Search for the cell housing the specified text and yield its [X, Y] center coordinate. 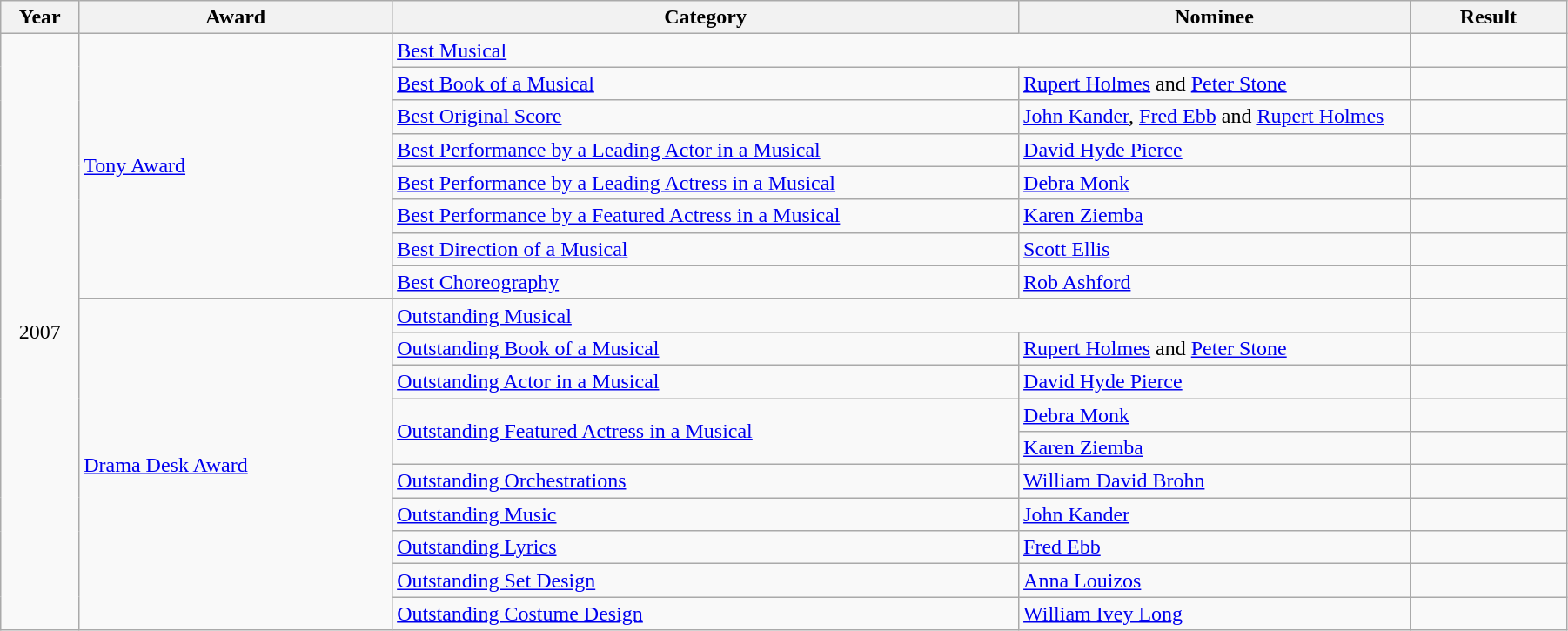
Result [1488, 17]
Year [40, 17]
Best Performance by a Leading Actor in a Musical [706, 150]
Fred Ebb [1215, 547]
Best Performance by a Leading Actress in a Musical [706, 183]
Best Musical [901, 50]
Outstanding Book of a Musical [706, 348]
Best Performance by a Featured Actress in a Musical [706, 216]
Nominee [1215, 17]
Outstanding Costume Design [706, 614]
John Kander [1215, 514]
Outstanding Musical [901, 315]
Best Book of a Musical [706, 84]
Best Original Score [706, 117]
Category [706, 17]
Rob Ashford [1215, 282]
Scott Ellis [1215, 249]
Best Choreography [706, 282]
John Kander, Fred Ebb and Rupert Holmes [1215, 117]
Outstanding Lyrics [706, 547]
Best Direction of a Musical [706, 249]
Drama Desk Award [236, 465]
Tony Award [236, 166]
Outstanding Orchestrations [706, 481]
2007 [40, 332]
Outstanding Actor in a Musical [706, 381]
Anna Louizos [1215, 581]
Award [236, 17]
Outstanding Music [706, 514]
William Ivey Long [1215, 614]
William David Brohn [1215, 481]
Outstanding Featured Actress in a Musical [706, 432]
Outstanding Set Design [706, 581]
